Determine the [x, y] coordinate at the center of the cell enclosing the given text.  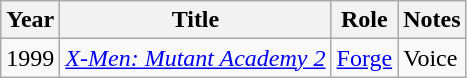
Year [30, 20]
X-Men: Mutant Academy 2 [196, 58]
Role [364, 20]
Forge [364, 58]
1999 [30, 58]
Notes [432, 20]
Voice [432, 58]
Title [196, 20]
